Scan for the cell matching the given text and deliver its (x, y) coordinate at center. 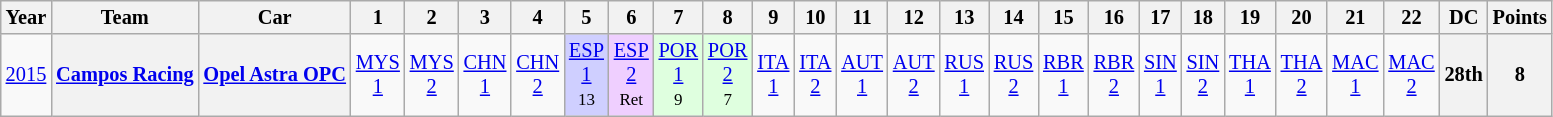
SIN1 (1160, 75)
5 (586, 17)
ESP113 (586, 75)
12 (914, 17)
DC (1464, 17)
ESP2Ret (632, 75)
RBR2 (1114, 75)
Opel Astra OPC (274, 75)
POR19 (678, 75)
28th (1464, 75)
11 (862, 17)
17 (1160, 17)
MAC1 (1355, 75)
RBR1 (1063, 75)
10 (815, 17)
Points (1520, 17)
9 (773, 17)
15 (1063, 17)
1 (378, 17)
16 (1114, 17)
THA1 (1250, 75)
Campos Racing (124, 75)
RUS1 (964, 75)
RUS2 (1014, 75)
MYS1 (378, 75)
4 (538, 17)
THA2 (1302, 75)
2015 (26, 75)
MYS2 (432, 75)
3 (486, 17)
19 (1250, 17)
ITA1 (773, 75)
22 (1411, 17)
7 (678, 17)
2 (432, 17)
20 (1302, 17)
Year (26, 17)
18 (1204, 17)
AUT1 (862, 75)
Team (124, 17)
6 (632, 17)
CHN1 (486, 75)
ITA2 (815, 75)
Car (274, 17)
21 (1355, 17)
CHN2 (538, 75)
13 (964, 17)
SIN2 (1204, 75)
AUT2 (914, 75)
MAC2 (1411, 75)
POR27 (728, 75)
14 (1014, 17)
